Search for the cell housing the specified text and yield its [X, Y] center coordinate. 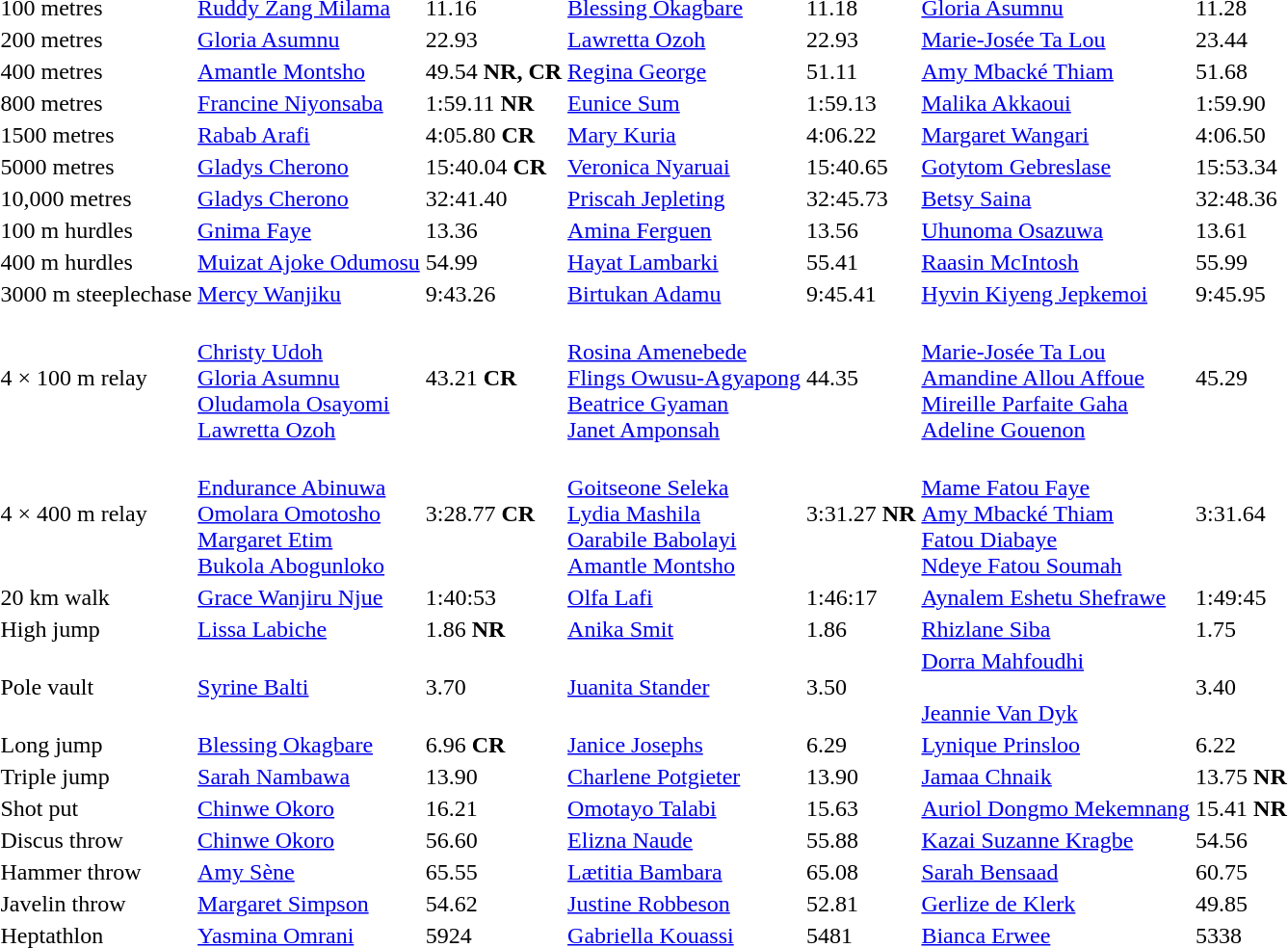
54.99 [493, 262]
32:45.73 [861, 198]
9:43.26 [493, 294]
15.63 [861, 808]
55.41 [861, 262]
Amy Mbacké Thiam [1056, 71]
Amina Ferguen [684, 230]
6.29 [861, 745]
Regina George [684, 71]
Gerlize de Klerk [1056, 904]
Malika Akkaoui [1056, 103]
Grace Wanjiru Njue [309, 597]
Goitseone SelekaLydia MashilaOarabile BabolayiAmantle Montsho [684, 513]
4:06.22 [861, 135]
13.36 [493, 230]
54.62 [493, 904]
3.50 [861, 687]
49.54 NR, CR [493, 71]
Muizat Ajoke Odumosu [309, 262]
Charlene Potgieter [684, 777]
3:31.27 NR [861, 513]
Gloria Asumnu [309, 39]
1.86 NR [493, 629]
13.56 [861, 230]
52.81 [861, 904]
43.21 CR [493, 378]
Rosina AmenebedeFlings Owusu-AgyapongBeatrice GyamanJanet Amponsah [684, 378]
6.96 CR [493, 745]
1:59.11 NR [493, 103]
51.11 [861, 71]
Eunice Sum [684, 103]
15:40.65 [861, 167]
Endurance AbinuwaOmolara OmotoshoMargaret EtimBukola Abogunloko [309, 513]
Francine Niyonsaba [309, 103]
Lætitia Bambara [684, 872]
Hyvin Kiyeng Jepkemoi [1056, 294]
Justine Robbeson [684, 904]
Elizna Naude [684, 840]
4:05.80 CR [493, 135]
Raasin McIntosh [1056, 262]
Lynique Prinsloo [1056, 745]
Christy UdohGloria AsumnuOludamola OsayomiLawretta Ozoh [309, 378]
44.35 [861, 378]
16.21 [493, 808]
Kazai Suzanne Kragbe [1056, 840]
Uhunoma Osazuwa [1056, 230]
Birtukan Adamu [684, 294]
Gotytom Gebreslase [1056, 167]
Mame Fatou FayeAmy Mbacké ThiamFatou DiabayeNdeye Fatou Soumah [1056, 513]
Blessing Okagbare [309, 745]
Mercy Wanjiku [309, 294]
3:28.77 CR [493, 513]
Olfa Lafi [684, 597]
Janice Josephs [684, 745]
Sarah Bensaad [1056, 872]
Amy Sène [309, 872]
3.70 [493, 687]
Anika Smit [684, 629]
Gnima Faye [309, 230]
56.60 [493, 840]
Sarah Nambawa [309, 777]
Priscah Jepleting [684, 198]
32:41.40 [493, 198]
1:40:53 [493, 597]
Veronica Nyaruai [684, 167]
Rabab Arafi [309, 135]
Omotayo Talabi [684, 808]
Mary Kuria [684, 135]
Jamaa Chnaik [1056, 777]
Marie-Josée Ta Lou [1056, 39]
65.55 [493, 872]
1:59.13 [861, 103]
Juanita Stander [684, 687]
Syrine Balti [309, 687]
65.08 [861, 872]
Auriol Dongmo Mekemnang [1056, 808]
15:40.04 CR [493, 167]
Marie-Josée Ta LouAmandine Allou AffoueMireille Parfaite GahaAdeline Gouenon [1056, 378]
9:45.41 [861, 294]
Lissa Labiche [309, 629]
Margaret Wangari [1056, 135]
Aynalem Eshetu Shefrawe [1056, 597]
Dorra Mahfoudhi Jeannie Van Dyk [1056, 687]
1.86 [861, 629]
Lawretta Ozoh [684, 39]
Margaret Simpson [309, 904]
55.88 [861, 840]
Hayat Lambarki [684, 262]
Rhizlane Siba [1056, 629]
Amantle Montsho [309, 71]
1:46:17 [861, 597]
Betsy Saina [1056, 198]
